Identify which cell holds the provided text, then report its (X, Y) central coordinate. 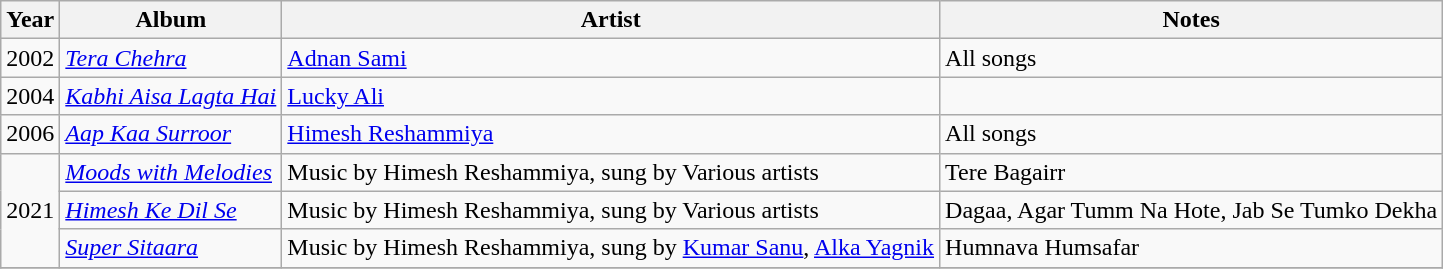
Tere Bagairr (1192, 172)
2006 (30, 134)
Aap Kaa Surroor (171, 134)
Moods with Melodies (171, 172)
Notes (1192, 20)
Adnan Sami (611, 58)
Dagaa, Agar Tumm Na Hote, Jab Se Tumko Dekha (1192, 210)
2021 (30, 210)
Super Sitaara (171, 248)
Tera Chehra (171, 58)
Himesh Reshammiya (611, 134)
Humnava Humsafar (1192, 248)
2004 (30, 96)
2002 (30, 58)
Kabhi Aisa Lagta Hai (171, 96)
Album (171, 20)
Music by Himesh Reshammiya, sung by Kumar Sanu, Alka Yagnik (611, 248)
Artist (611, 20)
Lucky Ali (611, 96)
Year (30, 20)
Himesh Ke Dil Se (171, 210)
